Provide the (x, y) coordinate of the cell's center where the given text is located.  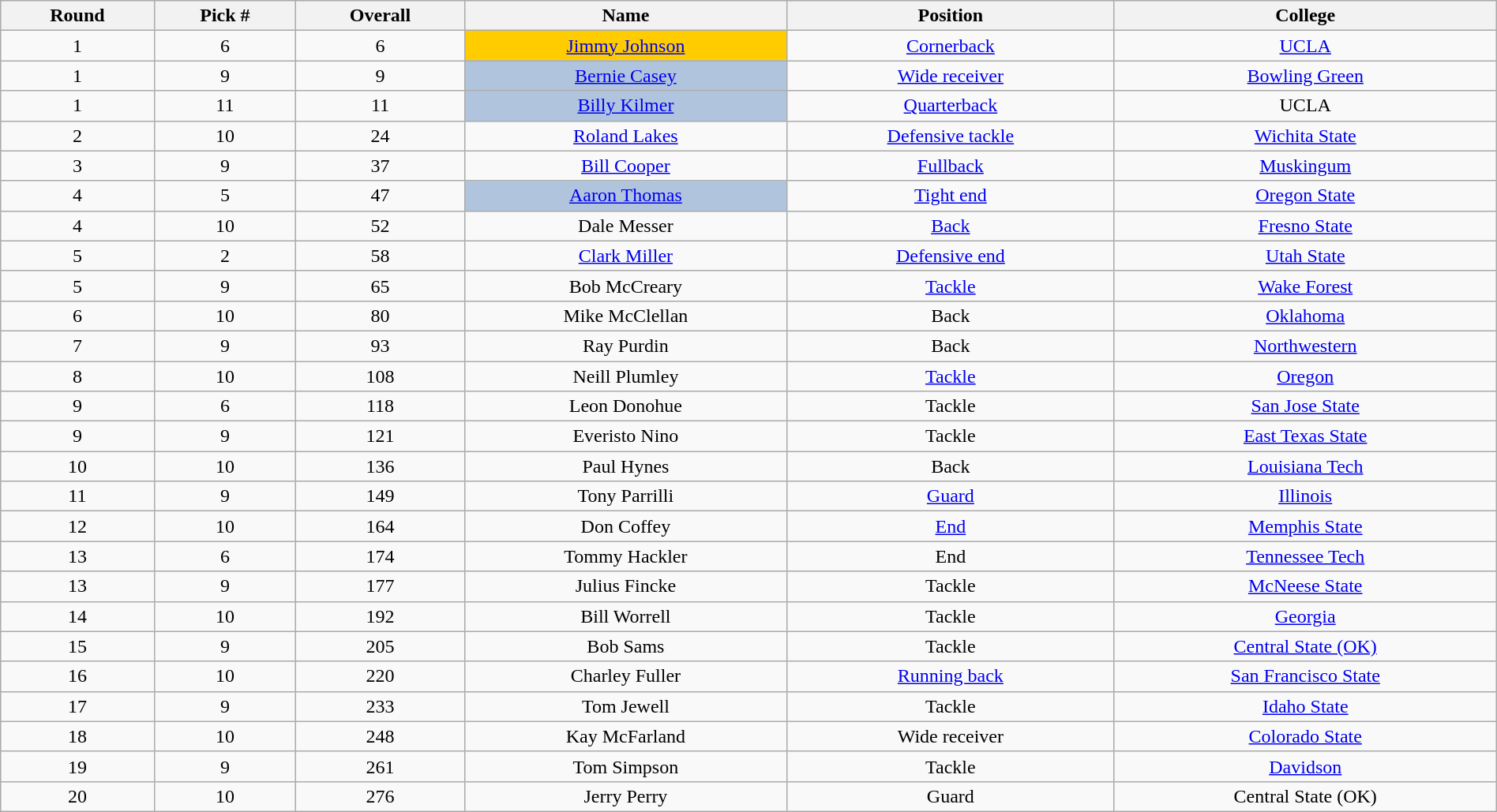
Roland Lakes (625, 136)
Bowling Green (1305, 76)
Memphis State (1305, 526)
17 (77, 706)
7 (77, 346)
261 (381, 766)
Oregon (1305, 376)
149 (381, 496)
East Texas State (1305, 436)
Clark Miller (625, 256)
Tom Simpson (625, 766)
Don Coffey (625, 526)
Oklahoma (1305, 316)
Wake Forest (1305, 286)
Wichita State (1305, 136)
Tennessee Tech (1305, 556)
177 (381, 586)
Julius Fincke (625, 586)
20 (77, 796)
Oregon State (1305, 196)
San Francisco State (1305, 676)
136 (381, 466)
Tommy Hackler (625, 556)
Running back (951, 676)
52 (381, 226)
Defensive end (951, 256)
80 (381, 316)
276 (381, 796)
65 (381, 286)
Cornerback (951, 46)
Tom Jewell (625, 706)
Tight end (951, 196)
Pick # (225, 16)
Illinois (1305, 496)
118 (381, 406)
Kay McFarland (625, 736)
Leon Donohue (625, 406)
Georgia (1305, 616)
Charley Fuller (625, 676)
Neill Plumley (625, 376)
Bob McCreary (625, 286)
Name (625, 16)
Bill Cooper (625, 166)
58 (381, 256)
Aaron Thomas (625, 196)
Overall (381, 16)
Colorado State (1305, 736)
248 (381, 736)
Northwestern (1305, 346)
12 (77, 526)
8 (77, 376)
Tony Parrilli (625, 496)
93 (381, 346)
Defensive tackle (951, 136)
Quarterback (951, 106)
15 (77, 646)
14 (77, 616)
Bill Worrell (625, 616)
Davidson (1305, 766)
19 (77, 766)
Louisiana Tech (1305, 466)
McNeese State (1305, 586)
121 (381, 436)
Fullback (951, 166)
Billy Kilmer (625, 106)
37 (381, 166)
18 (77, 736)
174 (381, 556)
Bernie Casey (625, 76)
233 (381, 706)
220 (381, 676)
San Jose State (1305, 406)
47 (381, 196)
Position (951, 16)
Mike McClellan (625, 316)
College (1305, 16)
Idaho State (1305, 706)
Dale Messer (625, 226)
3 (77, 166)
Bob Sams (625, 646)
Utah State (1305, 256)
Jimmy Johnson (625, 46)
164 (381, 526)
205 (381, 646)
108 (381, 376)
16 (77, 676)
Everisto Nino (625, 436)
Round (77, 16)
Paul Hynes (625, 466)
192 (381, 616)
Fresno State (1305, 226)
Jerry Perry (625, 796)
24 (381, 136)
Muskingum (1305, 166)
Ray Purdin (625, 346)
